Extract the (x, y) coordinate from the center of the cell holding the provided text.  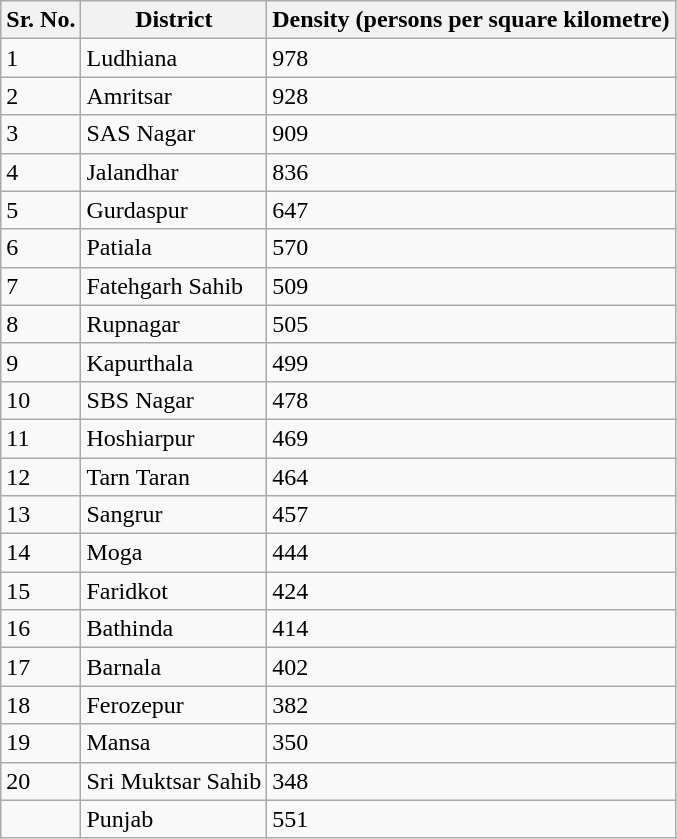
15 (41, 591)
382 (471, 705)
Sangrur (174, 515)
414 (471, 629)
348 (471, 781)
Moga (174, 553)
Barnala (174, 667)
Bathinda (174, 629)
570 (471, 248)
402 (471, 667)
350 (471, 743)
464 (471, 477)
978 (471, 58)
Rupnagar (174, 324)
1 (41, 58)
Mansa (174, 743)
4 (41, 172)
SBS Nagar (174, 400)
District (174, 20)
Tarn Taran (174, 477)
11 (41, 438)
16 (41, 629)
SAS Nagar (174, 134)
Sr. No. (41, 20)
Hoshiarpur (174, 438)
647 (471, 210)
Fatehgarh Sahib (174, 286)
469 (471, 438)
551 (471, 819)
6 (41, 248)
8 (41, 324)
Ludhiana (174, 58)
457 (471, 515)
Ferozepur (174, 705)
424 (471, 591)
Gurdaspur (174, 210)
Kapurthala (174, 362)
928 (471, 96)
2 (41, 96)
Faridkot (174, 591)
478 (471, 400)
20 (41, 781)
444 (471, 553)
Density (persons per square kilometre) (471, 20)
505 (471, 324)
Punjab (174, 819)
3 (41, 134)
18 (41, 705)
14 (41, 553)
17 (41, 667)
509 (471, 286)
909 (471, 134)
Amritsar (174, 96)
13 (41, 515)
499 (471, 362)
Patiala (174, 248)
12 (41, 477)
7 (41, 286)
836 (471, 172)
19 (41, 743)
10 (41, 400)
Sri Muktsar Sahib (174, 781)
9 (41, 362)
5 (41, 210)
Jalandhar (174, 172)
